Detect which cell encompasses the target text, then output its [X, Y] center coordinate. 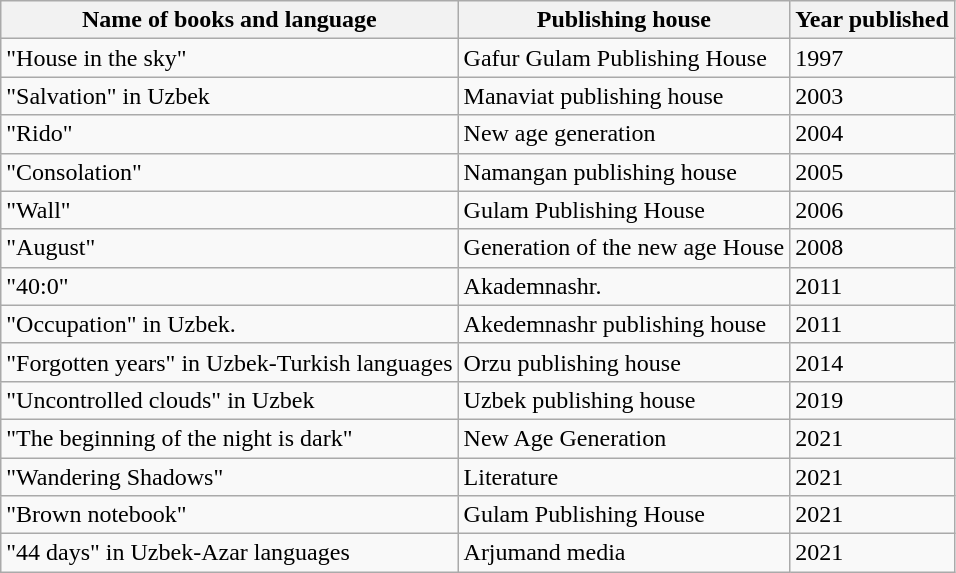
"Forgotten years" in Uzbek-Turkish languages [230, 362]
"August" [230, 248]
"The beginning of the night is dark" [230, 438]
"44 days" in Uzbek-Azar languages [230, 553]
Gafur Gulam Publishing House [624, 58]
Akedemnashr publishing house [624, 324]
2019 [872, 400]
Publishing house [624, 20]
1997 [872, 58]
Orzu publishing house [624, 362]
Generation of the new age House [624, 248]
"Rido" [230, 134]
2008 [872, 248]
2006 [872, 210]
New Age Generation [624, 438]
Manaviat publishing house [624, 96]
"House in the sky" [230, 58]
"Wall" [230, 210]
Literature [624, 477]
2003 [872, 96]
New age generation [624, 134]
"Consolation" [230, 172]
"Uncontrolled clouds" in Uzbek [230, 400]
"Salvation" in Uzbek [230, 96]
"Occupation" in Uzbek. [230, 324]
Year published [872, 20]
2005 [872, 172]
"Brown notebook" [230, 515]
Name of books and language [230, 20]
Akademnashr. [624, 286]
Arjumand media [624, 553]
"40:0" [230, 286]
2014 [872, 362]
2004 [872, 134]
Uzbek publishing house [624, 400]
Namangan publishing house [624, 172]
"Wandering Shadows" [230, 477]
